Identify which cell holds the provided text, then report its (x, y) central coordinate. 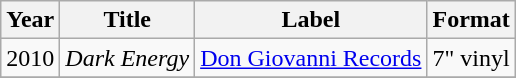
Year (30, 20)
Don Giovanni Records (311, 58)
2010 (30, 58)
7" vinyl (471, 58)
Dark Energy (128, 58)
Label (311, 20)
Format (471, 20)
Title (128, 20)
